Find where the given text appears and provide that cell's center as (x, y) coordinate. 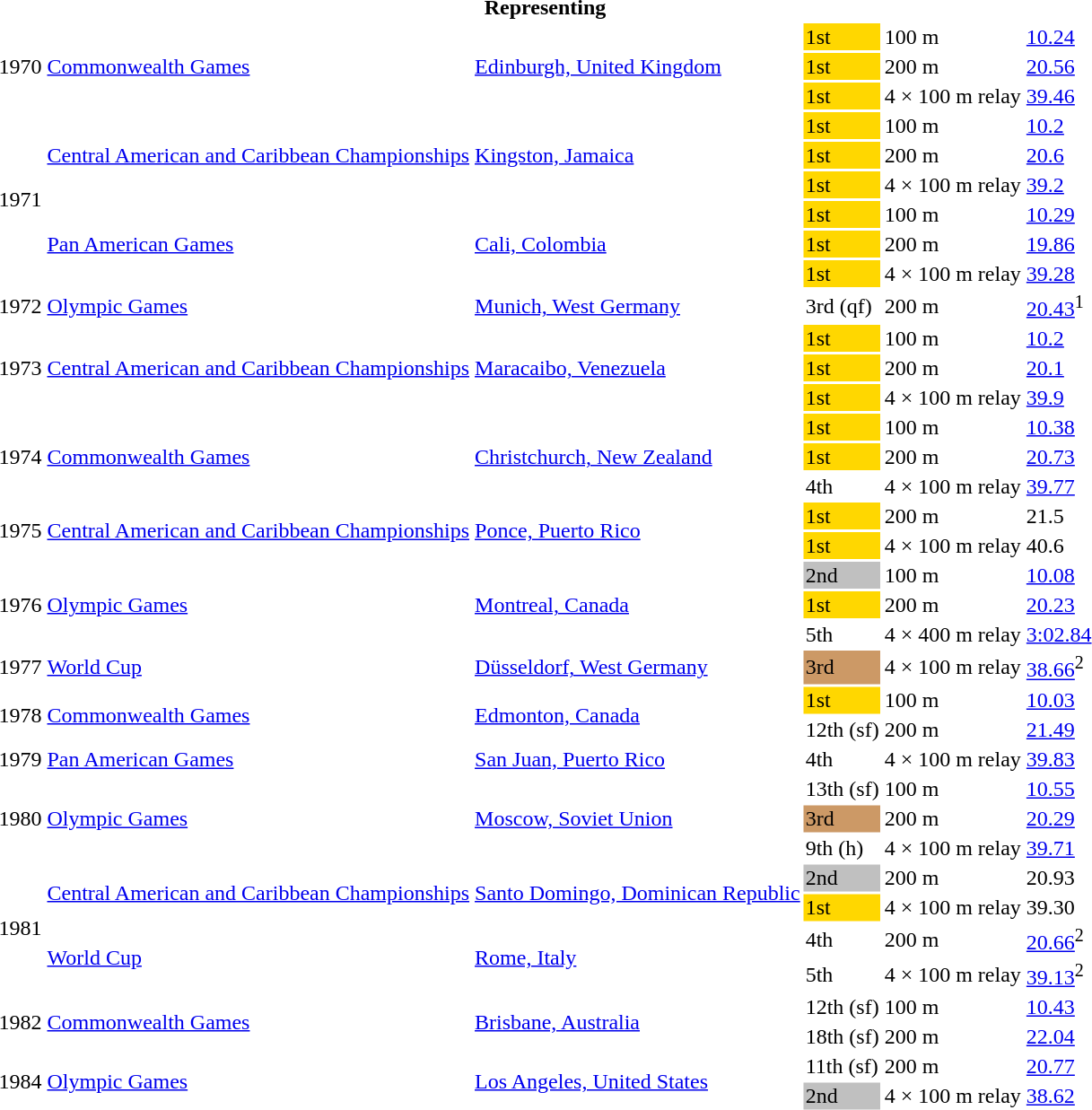
4 × 400 m relay (953, 634)
Ponce, Puerto Rico (638, 531)
Rome, Italy (638, 957)
Edinburgh, United Kingdom (638, 66)
Munich, West Germany (638, 306)
Maracaibo, Venezuela (638, 368)
9th (h) (842, 848)
Edmonton, Canada (638, 714)
18th (sf) (842, 1037)
3rd (qf) (842, 306)
Düsseldorf, West Germany (638, 667)
Brisbane, Australia (638, 1023)
13th (sf) (842, 789)
San Juan, Puerto Rico (638, 759)
Santo Domingo, Dominican Republic (638, 892)
Kingston, Jamaica (638, 155)
11th (sf) (842, 1067)
Cali, Colombia (638, 244)
Christchurch, New Zealand (638, 457)
Los Angeles, United States (638, 1082)
Moscow, Soviet Union (638, 818)
Montreal, Canada (638, 605)
